For the text-containing cell, return its midpoint in [x, y] coordinate format. 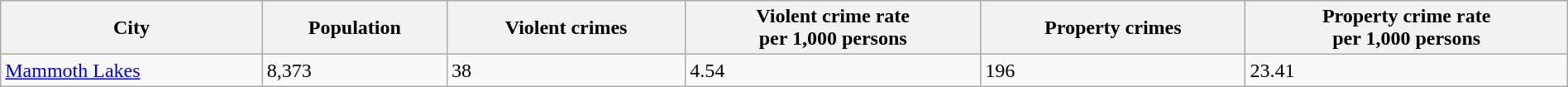
23.41 [1406, 70]
Property crime rateper 1,000 persons [1406, 28]
Property crimes [1113, 28]
8,373 [354, 70]
City [131, 28]
Mammoth Lakes [131, 70]
Population [354, 28]
Violent crime rateper 1,000 persons [834, 28]
196 [1113, 70]
Violent crimes [566, 28]
38 [566, 70]
4.54 [834, 70]
